Determine the (x, y) coordinate at the center of the cell enclosing the given text.  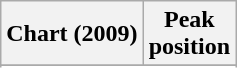
Chart (2009) (72, 34)
Peakposition (189, 34)
